Return [X, Y] of the center of cell containing provided text 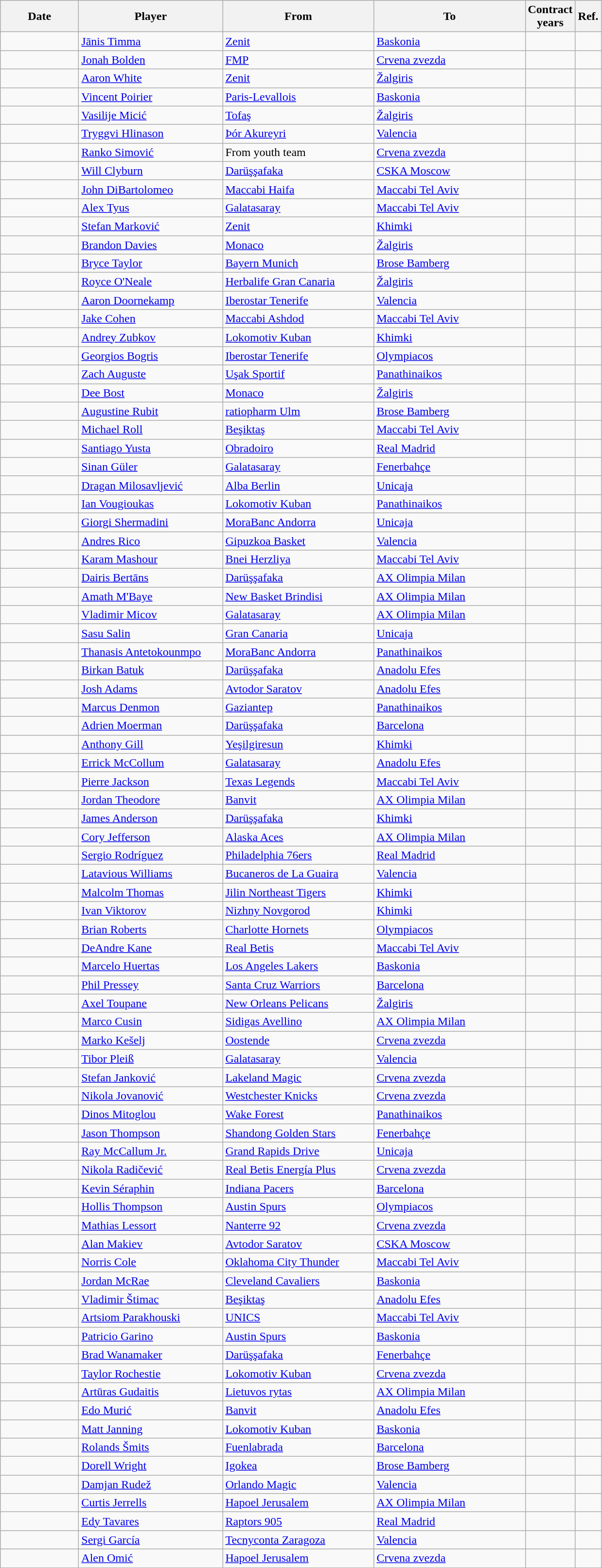
Phil Pressey [151, 985]
Jilin Northeast Tigers [299, 892]
Date [40, 17]
Stefan Marković [151, 226]
Dee Bost [151, 393]
ratiopharm Ulm [299, 411]
Gaziantep [299, 707]
Zach Auguste [151, 374]
Marcus Denmon [151, 707]
Grand Rapids Drive [299, 1151]
Nikola Radičević [151, 1170]
Axel Toupane [151, 1003]
Sidigas Avellino [299, 1022]
Westchester Knicks [299, 1096]
Los Angeles Lakers [299, 966]
Vladimir Štimac [151, 1299]
Uşak Sportif [299, 374]
Philadelphia 76ers [299, 855]
Sinan Güler [151, 467]
Herbalife Gran Canaria [299, 282]
Taylor Rochestie [151, 1373]
Bucaneros de La Guaira [299, 874]
Vasilije Micić [151, 115]
Fuenlabrada [299, 1447]
Brad Wanamaker [151, 1355]
John DiBartolomeo [151, 189]
DeAndre Kane [151, 948]
Dinos Mitoglou [151, 1114]
Andres Rico [151, 541]
Wake Forest [299, 1114]
Artsiom Parakhouski [151, 1318]
Edy Tavares [151, 1521]
Josh Adams [151, 689]
Hollis Thompson [151, 1207]
Sergi García [151, 1540]
Tryggvi Hlinason [151, 134]
Marco Cusin [151, 1022]
Pierre Jackson [151, 781]
Augustine Rubit [151, 411]
Edo Murić [151, 1410]
Bnei Herzliya [299, 559]
Texas Legends [299, 781]
Santiago Yusta [151, 448]
Jānis Timma [151, 41]
Malcolm Thomas [151, 892]
Jason Thompson [151, 1133]
Real Betis [299, 948]
Sasu Salin [151, 633]
Michael Roll [151, 430]
Karam Mashour [151, 559]
Dorell Wright [151, 1466]
Georgios Bogris [151, 356]
Paris-Levallois [299, 97]
Gran Canaria [299, 633]
Patricio Garino [151, 1336]
Shandong Golden Stars [299, 1133]
Real Betis Energía Plus [299, 1170]
Matt Janning [151, 1429]
Brian Roberts [151, 929]
From [299, 17]
Royce O'Neale [151, 282]
New Basket Brindisi [299, 596]
UNICS [299, 1318]
Jake Cohen [151, 319]
FMP [299, 60]
Alan Makiev [151, 1244]
Artūras Gudaitis [151, 1392]
Maccabi Ashdod [299, 319]
Þór Akureyri [299, 134]
Cory Jefferson [151, 836]
Errick McCollum [151, 763]
Kevin Séraphin [151, 1188]
Curtis Jerrells [151, 1503]
Jordan Theodore [151, 800]
Ian Vougioukas [151, 504]
Amath M'Baye [151, 596]
Contractyears [550, 17]
Birkan Batuk [151, 670]
To [449, 17]
Bayern Munich [299, 263]
Marko Kešelj [151, 1040]
Tofaş [299, 115]
Sergio Rodríguez [151, 855]
James Anderson [151, 818]
Tibor Pleiß [151, 1059]
Gipuzkoa Basket [299, 541]
Giorgi Shermadini [151, 522]
Damjan Rudež [151, 1484]
Andrey Zubkov [151, 337]
Aaron White [151, 78]
Santa Cruz Warriors [299, 985]
Vladimir Micov [151, 615]
Orlando Magic [299, 1484]
Jordan McRae [151, 1281]
Oostende [299, 1040]
Bryce Taylor [151, 263]
Nanterre 92 [299, 1225]
Latavious Williams [151, 874]
Jonah Bolden [151, 60]
Will Clyburn [151, 171]
Obradoiro [299, 448]
Aaron Doornekamp [151, 300]
Lietuvos rytas [299, 1392]
Dragan Milosavljević [151, 485]
Stefan Janković [151, 1077]
New Orleans Pelicans [299, 1003]
Alba Berlin [299, 485]
From youth team [299, 152]
Player [151, 17]
Anthony Gill [151, 744]
Thanasis Antetokounmpo [151, 652]
Nikola Jovanović [151, 1096]
Ray McCallum Jr. [151, 1151]
Igokea [299, 1466]
Mathias Lessort [151, 1225]
Raptors 905 [299, 1521]
Tecnyconta Zaragoza [299, 1540]
Alex Tyus [151, 208]
Yeşilgiresun [299, 744]
Nizhny Novgorod [299, 911]
Indiana Pacers [299, 1188]
Maccabi Haifa [299, 189]
Brandon Davies [151, 244]
Marcelo Huertas [151, 966]
Alaska Aces [299, 836]
Norris Cole [151, 1262]
Ref. [588, 17]
Ivan Viktorov [151, 911]
Vincent Poirier [151, 97]
Alen Omić [151, 1558]
Oklahoma City Thunder [299, 1262]
Cleveland Cavaliers [299, 1281]
Adrien Moerman [151, 726]
Charlotte Hornets [299, 929]
Ranko Simović [151, 152]
Lakeland Magic [299, 1077]
Dairis Bertāns [151, 578]
Rolands Šmits [151, 1447]
